From the cell containing the given text, extract its center point as [X, Y] coordinate. 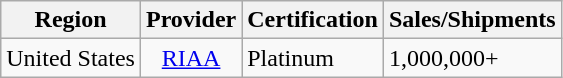
1,000,000+ [472, 58]
Sales/Shipments [472, 20]
United States [71, 58]
Provider [190, 20]
Platinum [313, 58]
RIAA [190, 58]
Region [71, 20]
Certification [313, 20]
